Determine the (x, y) coordinate at the center of the cell enclosing the given text.  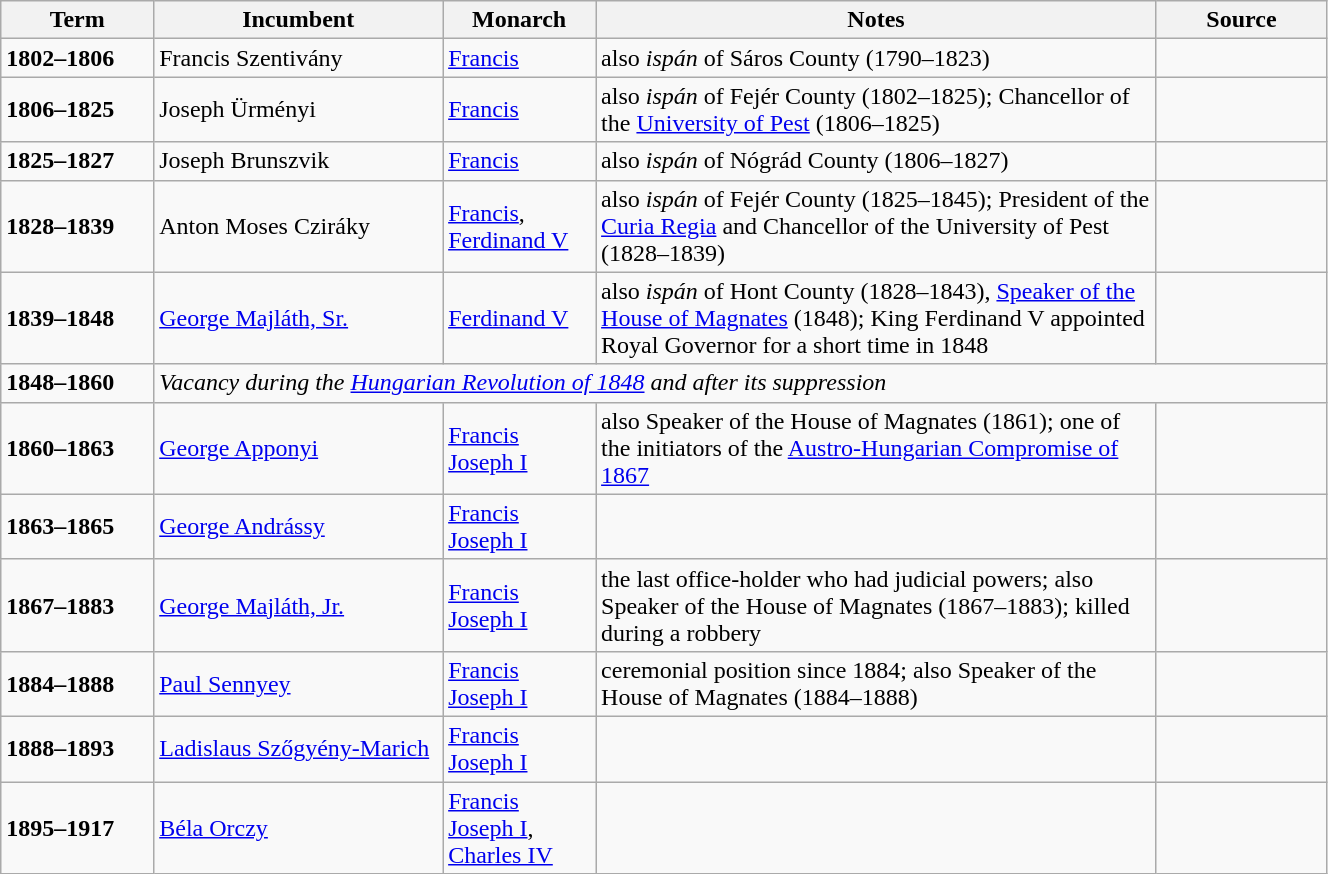
George Apponyi (298, 448)
also ispán of Sáros County (1790–1823) (876, 58)
Incumbent (298, 20)
Vacancy during the Hungarian Revolution of 1848 and after its suppression (740, 383)
George Majláth, Sr. (298, 318)
Term (78, 20)
also ispán of Fejér County (1802–1825); Chancellor of the University of Pest (1806–1825) (876, 110)
Francis Szentivány (298, 58)
Francis Joseph I,Charles IV (520, 828)
Francis,Ferdinand V (520, 226)
the last office-holder who had judicial powers; also Speaker of the House of Magnates (1867–1883); killed during a robbery (876, 605)
Ladislaus Szőgyény-Marich (298, 748)
Ferdinand V (520, 318)
also ispán of Hont County (1828–1843), Speaker of the House of Magnates (1848); King Ferdinand V appointed Royal Governor for a short time in 1848 (876, 318)
1860–1863 (78, 448)
1895–1917 (78, 828)
also ispán of Nógrád County (1806–1827) (876, 161)
1828–1839 (78, 226)
ceremonial position since 1884; also Speaker of the House of Magnates (1884–1888) (876, 684)
Notes (876, 20)
1802–1806 (78, 58)
1806–1825 (78, 110)
also ispán of Fejér County (1825–1845); President of the Curia Regia and Chancellor of the University of Pest (1828–1839) (876, 226)
1884–1888 (78, 684)
Paul Sennyey (298, 684)
1888–1893 (78, 748)
Joseph Brunszvik (298, 161)
1863–1865 (78, 526)
Source (1241, 20)
1867–1883 (78, 605)
Monarch (520, 20)
Anton Moses Cziráky (298, 226)
Béla Orczy (298, 828)
Joseph Ürményi (298, 110)
George Majláth, Jr. (298, 605)
1825–1827 (78, 161)
also Speaker of the House of Magnates (1861); one of the initiators of the Austro-Hungarian Compromise of 1867 (876, 448)
George Andrássy (298, 526)
1839–1848 (78, 318)
1848–1860 (78, 383)
